From the cell containing the given text, extract its center point as (X, Y) coordinate. 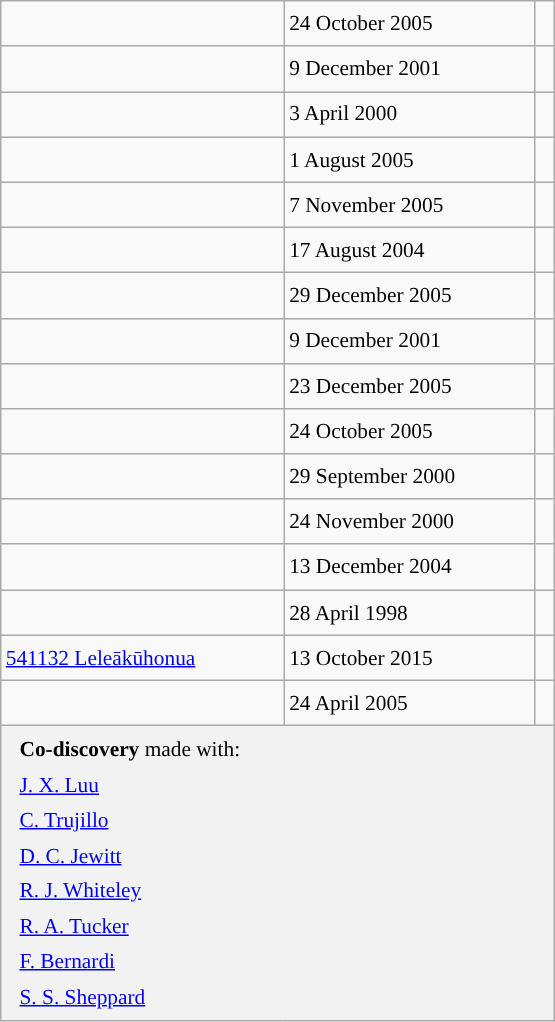
17 August 2004 (409, 250)
24 November 2000 (409, 522)
28 April 1998 (409, 612)
541132 Leleākūhonua (142, 658)
13 October 2015 (409, 658)
23 December 2005 (409, 386)
24 April 2005 (409, 702)
29 December 2005 (409, 296)
13 December 2004 (409, 566)
3 April 2000 (409, 114)
Co-discovery made with: J. X. Luu C. Trujillo D. C. Jewitt R. J. Whiteley R. A. Tucker F. Bernardi S. S. Sheppard (278, 874)
7 November 2005 (409, 204)
1 August 2005 (409, 160)
29 September 2000 (409, 476)
